Find where the given text appears and provide that cell's center as [x, y] coordinate. 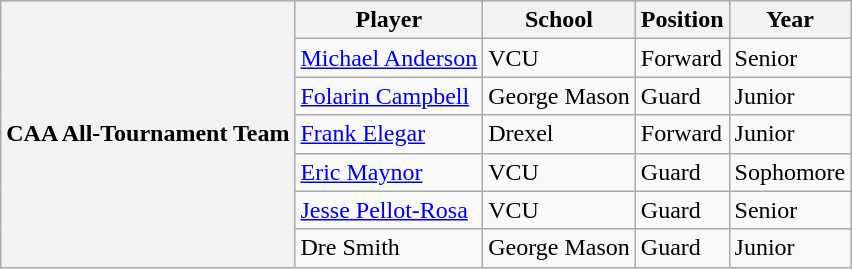
Position [682, 20]
Year [790, 20]
Frank Elegar [389, 134]
Michael Anderson [389, 58]
Sophomore [790, 172]
Folarin Campbell [389, 96]
Player [389, 20]
Drexel [560, 134]
Dre Smith [389, 248]
School [560, 20]
Jesse Pellot-Rosa [389, 210]
CAA All-Tournament Team [148, 134]
Eric Maynor [389, 172]
